Provide the (x, y) coordinate of the cell's center where the given text is located.  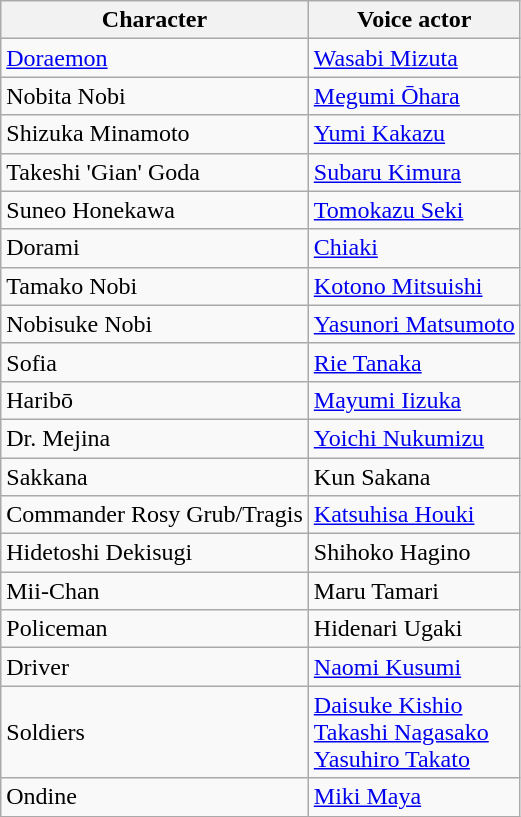
Doraemon (155, 58)
Wasabi Mizuta (414, 58)
Sofia (155, 362)
Rie Tanaka (414, 362)
Sakkana (155, 477)
Dr. Mejina (155, 438)
Katsuhisa Houki (414, 515)
Kun Sakana (414, 477)
Chiaki (414, 248)
Voice actor (414, 20)
Commander Rosy Grub/Tragis (155, 515)
Maru Tamari (414, 591)
Tamako Nobi (155, 286)
Shihoko Hagino (414, 553)
Hidenari Ugaki (414, 629)
Subaru Kimura (414, 172)
Dorami (155, 248)
Character (155, 20)
Ondine (155, 797)
Takeshi 'Gian' Goda (155, 172)
Driver (155, 667)
Shizuka Minamoto (155, 134)
Yoichi Nukumizu (414, 438)
Kotono Mitsuishi (414, 286)
Miki Maya (414, 797)
Hidetoshi Dekisugi (155, 553)
Megumi Ōhara (414, 96)
Yumi Kakazu (414, 134)
Mii-Chan (155, 591)
Nobisuke Nobi (155, 324)
Yasunori Matsumoto (414, 324)
Nobita Nobi (155, 96)
Tomokazu Seki (414, 210)
Soldiers (155, 732)
Haribō (155, 400)
Naomi Kusumi (414, 667)
Mayumi Iizuka (414, 400)
Suneo Honekawa (155, 210)
Daisuke KishioTakashi NagasakoYasuhiro Takato (414, 732)
Policeman (155, 629)
